Identify which cell holds the provided text, then report its [x, y] central coordinate. 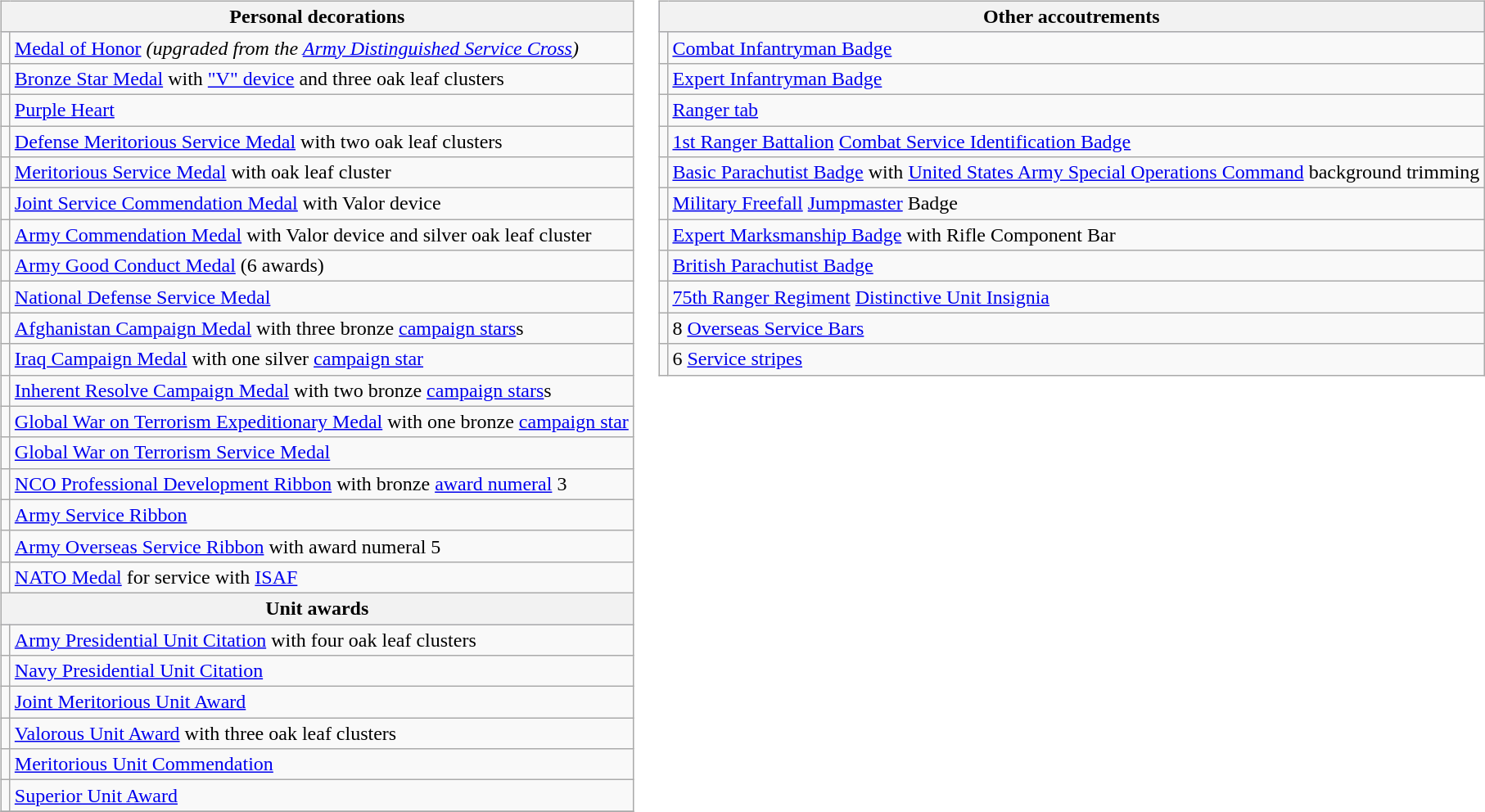
Navy Presidential Unit Citation [321, 671]
Purple Heart [321, 110]
Meritorious Service Medal with oak leaf cluster [321, 173]
British Parachutist Badge [1076, 266]
Iraq Campaign Medal with one silver campaign star [321, 359]
Expert Marksmanship Badge with Rifle Component Bar [1076, 235]
Unit awards [317, 608]
Defense Meritorious Service Medal with two oak leaf clusters [321, 142]
Joint Service Commendation Medal with Valor device [321, 204]
Global War on Terrorism Expeditionary Medal with one bronze campaign star [321, 422]
Army Overseas Service Ribbon with award numeral 5 [321, 546]
1st Ranger Battalion Combat Service Identification Badge [1076, 142]
Afghanistan Campaign Medal with three bronze campaign starss [321, 328]
Global War on Terrorism Service Medal [321, 453]
Army Service Ribbon [321, 515]
Expert Infantryman Badge [1076, 79]
Valorous Unit Award with three oak leaf clusters [321, 733]
NCO Professional Development Ribbon with bronze award numeral 3 [321, 484]
Medal of Honor (upgraded from the Army Distinguished Service Cross) [321, 47]
Superior Unit Award [321, 796]
Ranger tab [1076, 110]
75th Ranger Regiment Distinctive Unit Insignia [1076, 297]
Army Good Conduct Medal (6 awards) [321, 266]
Inherent Resolve Campaign Medal with two bronze campaign starss [321, 390]
Combat Infantryman Badge [1076, 47]
Bronze Star Medal with "V" device and three oak leaf clusters [321, 79]
6 Service stripes [1076, 359]
Other accoutrements [1072, 16]
Army Commendation Medal with Valor device and silver oak leaf cluster [321, 235]
Military Freefall Jumpmaster Badge [1076, 204]
Army Presidential Unit Citation with four oak leaf clusters [321, 639]
NATO Medal for service with ISAF [321, 577]
Personal decorations [317, 16]
8 Overseas Service Bars [1076, 328]
National Defense Service Medal [321, 297]
Basic Parachutist Badge with United States Army Special Operations Command background trimming [1076, 173]
Joint Meritorious Unit Award [321, 702]
Meritorious Unit Commendation [321, 765]
